From the cell containing the given text, extract its center point as [X, Y] coordinate. 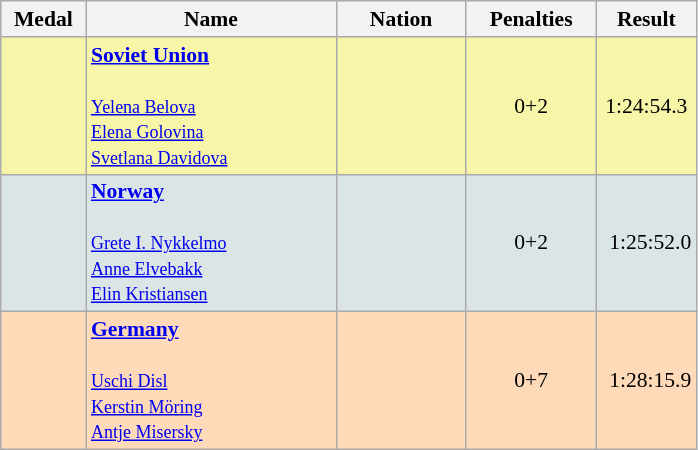
Result [646, 19]
0+7 [531, 381]
Penalties [531, 19]
1:24:54.3 [646, 106]
1:25:52.0 [646, 243]
GermanyUschi DislKerstin MöringAntje Misersky [211, 381]
NorwayGrete I. NykkelmoAnne ElvebakkElin Kristiansen [211, 243]
Name [211, 19]
Medal [44, 19]
Nation [401, 19]
Soviet UnionYelena BelovaElena GolovinaSvetlana Davidova [211, 106]
1:28:15.9 [646, 381]
